Identify which cell holds the provided text, then report its (X, Y) central coordinate. 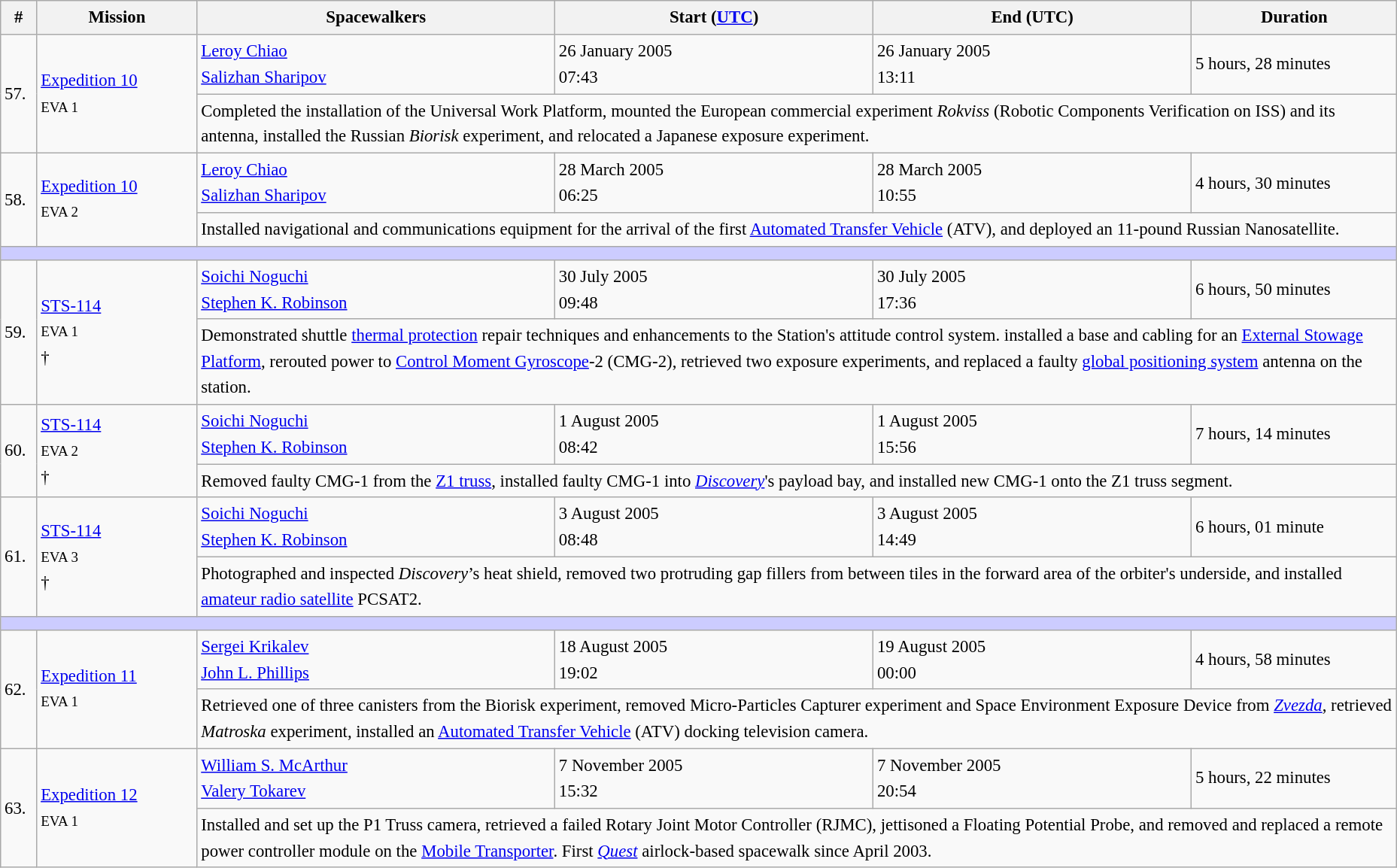
Expedition 10EVA 1 (117, 94)
1 August 200515:56 (1032, 435)
30 July 200517:36 (1032, 290)
59. (19, 332)
End (UTC) (1032, 18)
28 March 200510:55 (1032, 184)
7 hours, 14 minutes (1294, 435)
18 August 200519:02 (715, 660)
Expedition 10EVA 2 (117, 200)
19 August 200500:00 (1032, 660)
4 hours, 30 minutes (1294, 184)
58. (19, 200)
30 July 200509:48 (715, 290)
7 November 200520:54 (1032, 779)
Sergei Krikalev John L. Phillips (376, 660)
7 November 200515:32 (715, 779)
STS-114EVA 1† (117, 332)
5 hours, 22 minutes (1294, 779)
3 August 200508:48 (715, 528)
1 August 200508:42 (715, 435)
Expedition 12EVA 1 (117, 809)
5 hours, 28 minutes (1294, 65)
STS-114EVA 2† (117, 451)
28 March 200506:25 (715, 184)
57. (19, 94)
6 hours, 01 minute (1294, 528)
26 January 200513:11 (1032, 65)
Duration (1294, 18)
6 hours, 50 minutes (1294, 290)
Removed faulty CMG-1 from the Z1 truss, installed faulty CMG-1 into Discovery's payload bay, and installed new CMG-1 onto the Z1 truss segment. (797, 481)
William S. McArthur Valery Tokarev (376, 779)
Expedition 11EVA 1 (117, 690)
60. (19, 451)
63. (19, 809)
62. (19, 690)
Spacewalkers (376, 18)
3 August 200514:49 (1032, 528)
61. (19, 557)
4 hours, 58 minutes (1294, 660)
Start (UTC) (715, 18)
# (19, 18)
Mission (117, 18)
STS-114EVA 3† (117, 557)
26 January 200507:43 (715, 65)
